For the text-containing cell, return its midpoint in [x, y] coordinate format. 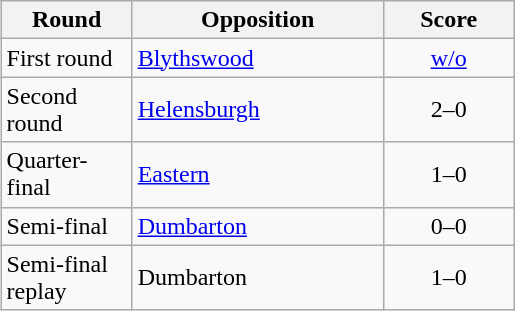
Quarter-final [66, 174]
Helensburgh [258, 110]
w/o [448, 58]
0–0 [448, 226]
First round [66, 58]
Blythswood [258, 58]
Second round [66, 110]
Semi-final [66, 226]
Score [448, 20]
Eastern [258, 174]
2–0 [448, 110]
Opposition [258, 20]
Semi-final replay [66, 278]
Round [66, 20]
